Locate the cell with the specified text and output its (X, Y) center coordinate. 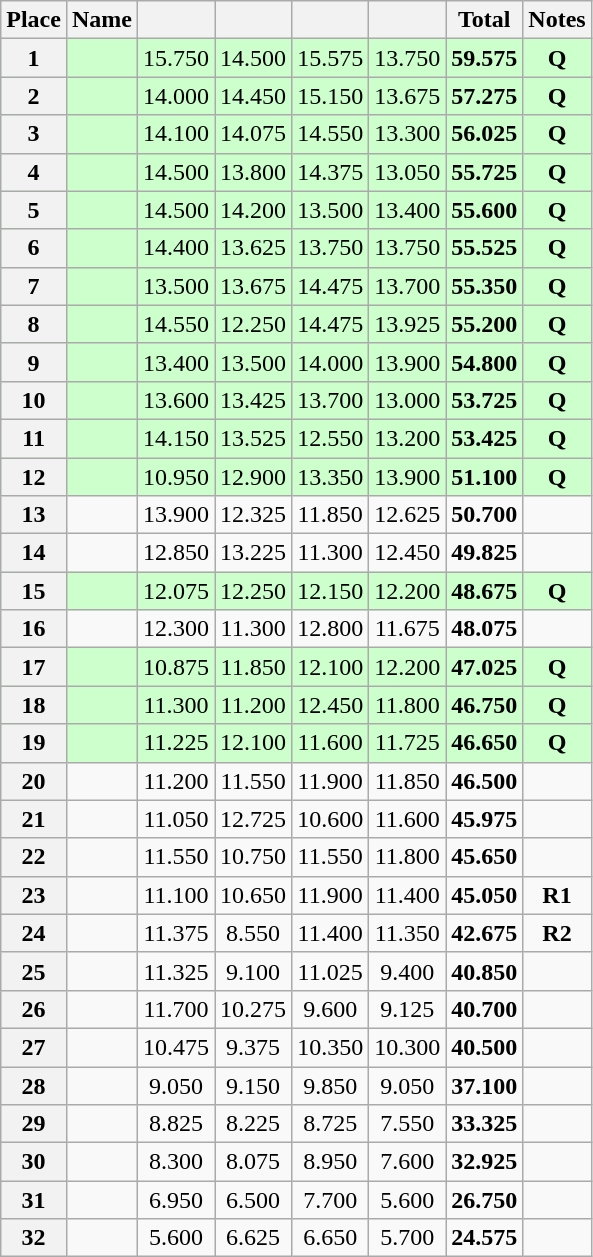
49.825 (484, 553)
10.650 (254, 895)
4 (34, 172)
13.000 (408, 400)
8.300 (176, 1162)
11.375 (176, 933)
15.575 (330, 58)
53.425 (484, 438)
14.375 (330, 172)
11.325 (176, 971)
8.075 (254, 1162)
12.150 (330, 591)
26 (34, 1009)
1 (34, 58)
30 (34, 1162)
31 (34, 1200)
13.425 (254, 400)
11.700 (176, 1009)
5 (34, 210)
14.450 (254, 96)
Total (484, 20)
32 (34, 1238)
13 (34, 515)
40.700 (484, 1009)
7.600 (408, 1162)
24 (34, 933)
12.625 (408, 515)
45.975 (484, 819)
48.675 (484, 591)
11.225 (176, 743)
23 (34, 895)
5.700 (408, 1238)
12.800 (330, 629)
13.350 (330, 477)
24.575 (484, 1238)
10.300 (408, 1047)
16 (34, 629)
9.850 (330, 1085)
14.150 (176, 438)
18 (34, 705)
14.100 (176, 134)
22 (34, 857)
13.600 (176, 400)
13.225 (254, 553)
14.075 (254, 134)
9.400 (408, 971)
15.150 (330, 96)
8.950 (330, 1162)
55.525 (484, 248)
Name (102, 20)
40.500 (484, 1047)
7.550 (408, 1124)
32.925 (484, 1162)
12.900 (254, 477)
19 (34, 743)
2 (34, 96)
Notes (557, 20)
27 (34, 1047)
15.750 (176, 58)
12.550 (330, 438)
15 (34, 591)
6.950 (176, 1200)
45.650 (484, 857)
12.325 (254, 515)
9.150 (254, 1085)
48.075 (484, 629)
12.075 (176, 591)
11.675 (408, 629)
56.025 (484, 134)
10 (34, 400)
3 (34, 134)
14.400 (176, 248)
47.025 (484, 667)
9 (34, 362)
6.650 (330, 1238)
46.500 (484, 781)
12.300 (176, 629)
7.700 (330, 1200)
55.725 (484, 172)
6 (34, 248)
R2 (557, 933)
8.825 (176, 1124)
11 (34, 438)
8 (34, 324)
12 (34, 477)
12.850 (176, 553)
13.300 (408, 134)
33.325 (484, 1124)
55.200 (484, 324)
12.725 (254, 819)
10.600 (330, 819)
26.750 (484, 1200)
29 (34, 1124)
9.375 (254, 1047)
13.925 (408, 324)
51.100 (484, 477)
42.675 (484, 933)
11.100 (176, 895)
8.725 (330, 1124)
37.100 (484, 1085)
11.725 (408, 743)
28 (34, 1085)
10.950 (176, 477)
54.800 (484, 362)
Place (34, 20)
45.050 (484, 895)
10.350 (330, 1047)
11.025 (330, 971)
6.625 (254, 1238)
8.550 (254, 933)
9.125 (408, 1009)
50.700 (484, 515)
13.050 (408, 172)
21 (34, 819)
R1 (557, 895)
9.100 (254, 971)
10.750 (254, 857)
14.200 (254, 210)
17 (34, 667)
46.750 (484, 705)
13.200 (408, 438)
57.275 (484, 96)
20 (34, 781)
13.525 (254, 438)
11.350 (408, 933)
25 (34, 971)
11.050 (176, 819)
55.600 (484, 210)
8.225 (254, 1124)
9.600 (330, 1009)
10.875 (176, 667)
40.850 (484, 971)
13.625 (254, 248)
46.650 (484, 743)
6.500 (254, 1200)
59.575 (484, 58)
7 (34, 286)
13.800 (254, 172)
55.350 (484, 286)
14 (34, 553)
53.725 (484, 400)
10.275 (254, 1009)
10.475 (176, 1047)
